Identify which cell holds the provided text, then report its [X, Y] central coordinate. 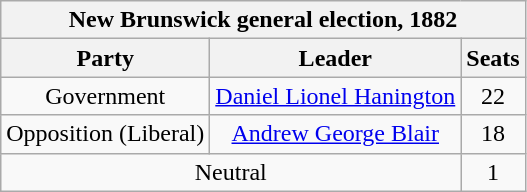
Party [106, 58]
18 [493, 134]
Government [106, 96]
Neutral [231, 172]
Seats [493, 58]
Andrew George Blair [336, 134]
Opposition (Liberal) [106, 134]
Daniel Lionel Hanington [336, 96]
22 [493, 96]
1 [493, 172]
Leader [336, 58]
New Brunswick general election, 1882 [263, 20]
